Identify which cell holds the provided text, then report its [X, Y] central coordinate. 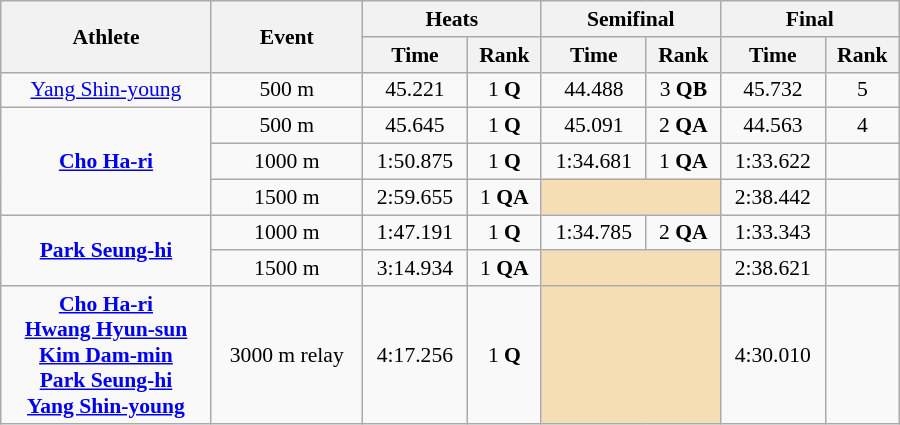
3:14.934 [414, 269]
3000 m relay [286, 355]
1:34.681 [594, 162]
45.645 [414, 126]
Park Seung-hi [106, 250]
Yang Shin-young [106, 90]
2:38.621 [772, 269]
1:47.191 [414, 233]
Cho Ha-ri Hwang Hyun-sun Kim Dam-min Park Seung-hi Yang Shin-young [106, 355]
45.732 [772, 90]
5 [862, 90]
Cho Ha-ri [106, 162]
1:33.343 [772, 233]
Athlete [106, 36]
2:38.442 [772, 197]
44.488 [594, 90]
44.563 [772, 126]
45.091 [594, 126]
4 [862, 126]
Event [286, 36]
4:30.010 [772, 355]
2:59.655 [414, 197]
Semifinal [630, 19]
3 QB [683, 90]
4:17.256 [414, 355]
45.221 [414, 90]
Heats [452, 19]
1:34.785 [594, 233]
1:33.622 [772, 162]
Final [810, 19]
1:50.875 [414, 162]
